Search for the cell housing the specified text and yield its (X, Y) center coordinate. 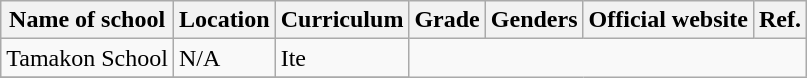
Curriculum (342, 20)
Location (224, 20)
N/A (224, 58)
Ite (342, 58)
Genders (534, 20)
Grade (447, 20)
Official website (668, 20)
Ref. (780, 20)
Tamakon School (88, 58)
Name of school (88, 20)
